For the text-containing cell, return its midpoint in [x, y] coordinate format. 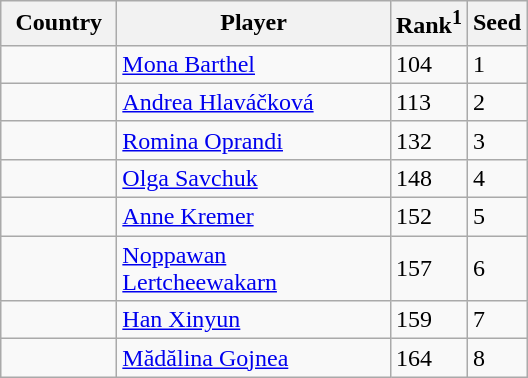
4 [496, 178]
Mona Barthel [254, 64]
Olga Savchuk [254, 178]
5 [496, 217]
Mădălina Gojnea [254, 358]
104 [428, 64]
148 [428, 178]
157 [428, 268]
164 [428, 358]
Rank1 [428, 24]
113 [428, 102]
Seed [496, 24]
159 [428, 320]
152 [428, 217]
Andrea Hlaváčková [254, 102]
Han Xinyun [254, 320]
6 [496, 268]
1 [496, 64]
2 [496, 102]
Country [59, 24]
3 [496, 140]
8 [496, 358]
132 [428, 140]
Noppawan Lertcheewakarn [254, 268]
Player [254, 24]
Anne Kremer [254, 217]
Romina Oprandi [254, 140]
7 [496, 320]
